Find where the given text appears and provide that cell's center as [X, Y] coordinate. 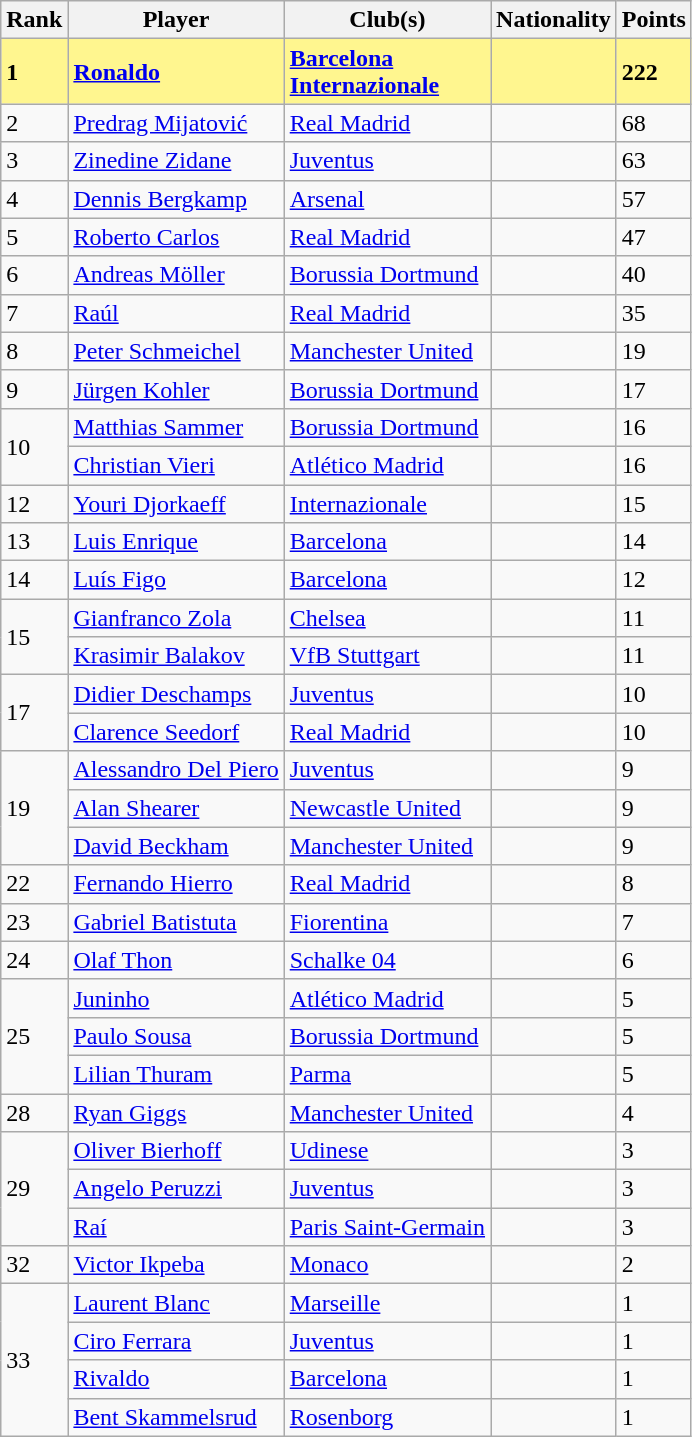
28 [34, 1113]
Lilian Thuram [176, 1074]
Ronaldo [176, 72]
Didier Deschamps [176, 694]
Alessandro Del Piero [176, 770]
Matthias Sammer [176, 427]
Rosenborg [387, 1417]
Christian Vieri [176, 465]
24 [34, 960]
Angelo Peruzzi [176, 1189]
Dennis Bergkamp [176, 199]
57 [654, 199]
22 [34, 884]
Gianfranco Zola [176, 618]
Andreas Möller [176, 275]
Newcastle United [387, 808]
Krasimir Balakov [176, 656]
Clarence Seedorf [176, 732]
Nationality [554, 20]
Monaco [387, 1265]
47 [654, 237]
Marseille [387, 1303]
Barcelona Internazionale [387, 72]
Juninho [176, 998]
Raúl [176, 313]
Bent Skammelsrud [176, 1417]
Arsenal [387, 199]
Fernando Hierro [176, 884]
63 [654, 161]
Oliver Bierhoff [176, 1151]
23 [34, 922]
13 [34, 542]
Laurent Blanc [176, 1303]
Peter Schmeichel [176, 351]
Rank [34, 20]
40 [654, 275]
Predrag Mijatović [176, 123]
Ryan Giggs [176, 1113]
29 [34, 1189]
Jürgen Kohler [176, 389]
Victor Ikpeba [176, 1265]
Roberto Carlos [176, 237]
Rivaldo [176, 1379]
32 [34, 1265]
68 [654, 123]
VfB Stuttgart [387, 656]
Olaf Thon [176, 960]
Luis Enrique [176, 542]
222 [654, 72]
Luís Figo [176, 580]
Raí [176, 1227]
Player [176, 20]
Alan Shearer [176, 808]
Club(s) [387, 20]
Paris Saint-Germain [387, 1227]
Ciro Ferrara [176, 1341]
Fiorentina [387, 922]
Chelsea [387, 618]
Zinedine Zidane [176, 161]
Udinese [387, 1151]
Points [654, 20]
David Beckham [176, 846]
33 [34, 1360]
Gabriel Batistuta [176, 922]
Youri Djorkaeff [176, 503]
35 [654, 313]
25 [34, 1036]
Paulo Sousa [176, 1036]
Parma [387, 1074]
Internazionale [387, 503]
Schalke 04 [387, 960]
